Find where the given text appears and provide that cell's center as (x, y) coordinate. 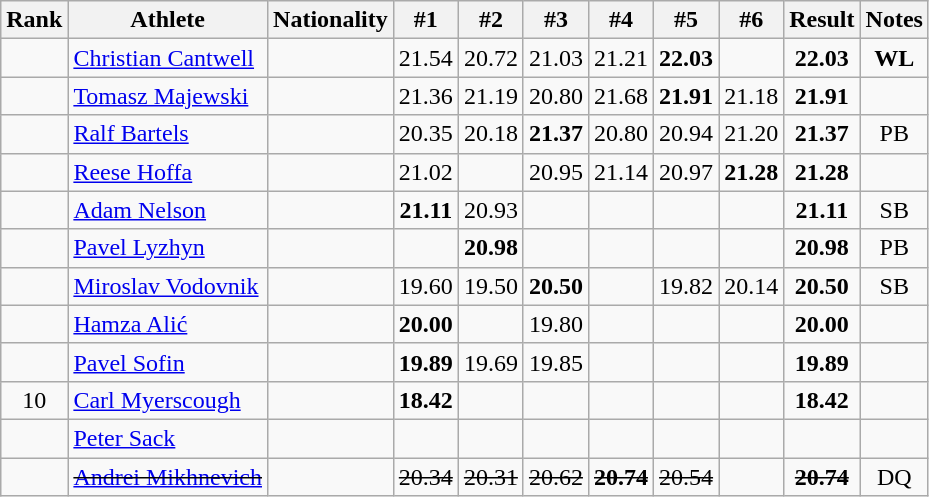
20.18 (490, 134)
Hamza Alić (168, 324)
#1 (426, 20)
Peter Sack (168, 438)
#3 (556, 20)
20.34 (426, 477)
19.82 (686, 286)
21.02 (426, 172)
DQ (894, 477)
20.35 (426, 134)
19.80 (556, 324)
Miroslav Vodovnik (168, 286)
20.93 (490, 210)
#5 (686, 20)
Result (822, 20)
Reese Hoffa (168, 172)
20.97 (686, 172)
20.94 (686, 134)
Notes (894, 20)
20.54 (686, 477)
21.20 (752, 134)
Adam Nelson (168, 210)
10 (34, 400)
#6 (752, 20)
Pavel Lyzhyn (168, 248)
19.85 (556, 362)
#4 (620, 20)
21.54 (426, 58)
19.60 (426, 286)
21.14 (620, 172)
Nationality (331, 20)
#2 (490, 20)
20.95 (556, 172)
20.31 (490, 477)
WL (894, 58)
21.68 (620, 96)
19.69 (490, 362)
Ralf Bartels (168, 134)
21.21 (620, 58)
Andrei Mikhnevich (168, 477)
Athlete (168, 20)
Pavel Sofin (168, 362)
Tomasz Majewski (168, 96)
Christian Cantwell (168, 58)
20.62 (556, 477)
21.03 (556, 58)
20.14 (752, 286)
21.36 (426, 96)
20.72 (490, 58)
Rank (34, 20)
19.50 (490, 286)
21.18 (752, 96)
21.19 (490, 96)
Carl Myerscough (168, 400)
